For the text-containing cell, return its midpoint in (x, y) coordinate format. 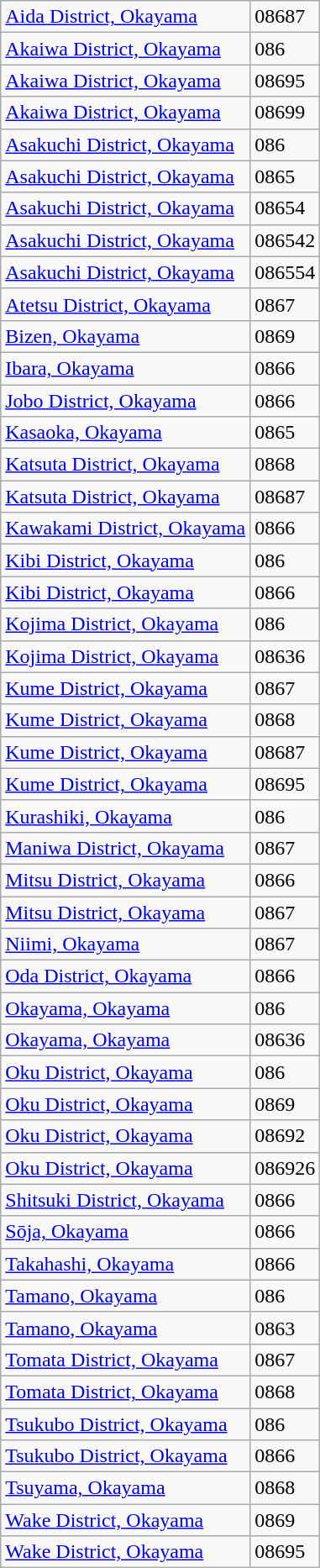
Aida District, Okayama (126, 17)
08692 (286, 1136)
Shitsuki District, Okayama (126, 1200)
Maniwa District, Okayama (126, 848)
08654 (286, 208)
08699 (286, 113)
086542 (286, 240)
Kasaoka, Okayama (126, 433)
Sōja, Okayama (126, 1232)
086554 (286, 272)
Ibara, Okayama (126, 368)
0863 (286, 1328)
086926 (286, 1168)
Atetsu District, Okayama (126, 304)
Kawakami District, Okayama (126, 529)
Niimi, Okayama (126, 944)
Takahashi, Okayama (126, 1264)
Bizen, Okayama (126, 336)
Kurashiki, Okayama (126, 816)
Oda District, Okayama (126, 976)
Tsuyama, Okayama (126, 1488)
Jobo District, Okayama (126, 401)
